Find where the given text appears and provide that cell's center as (X, Y) coordinate. 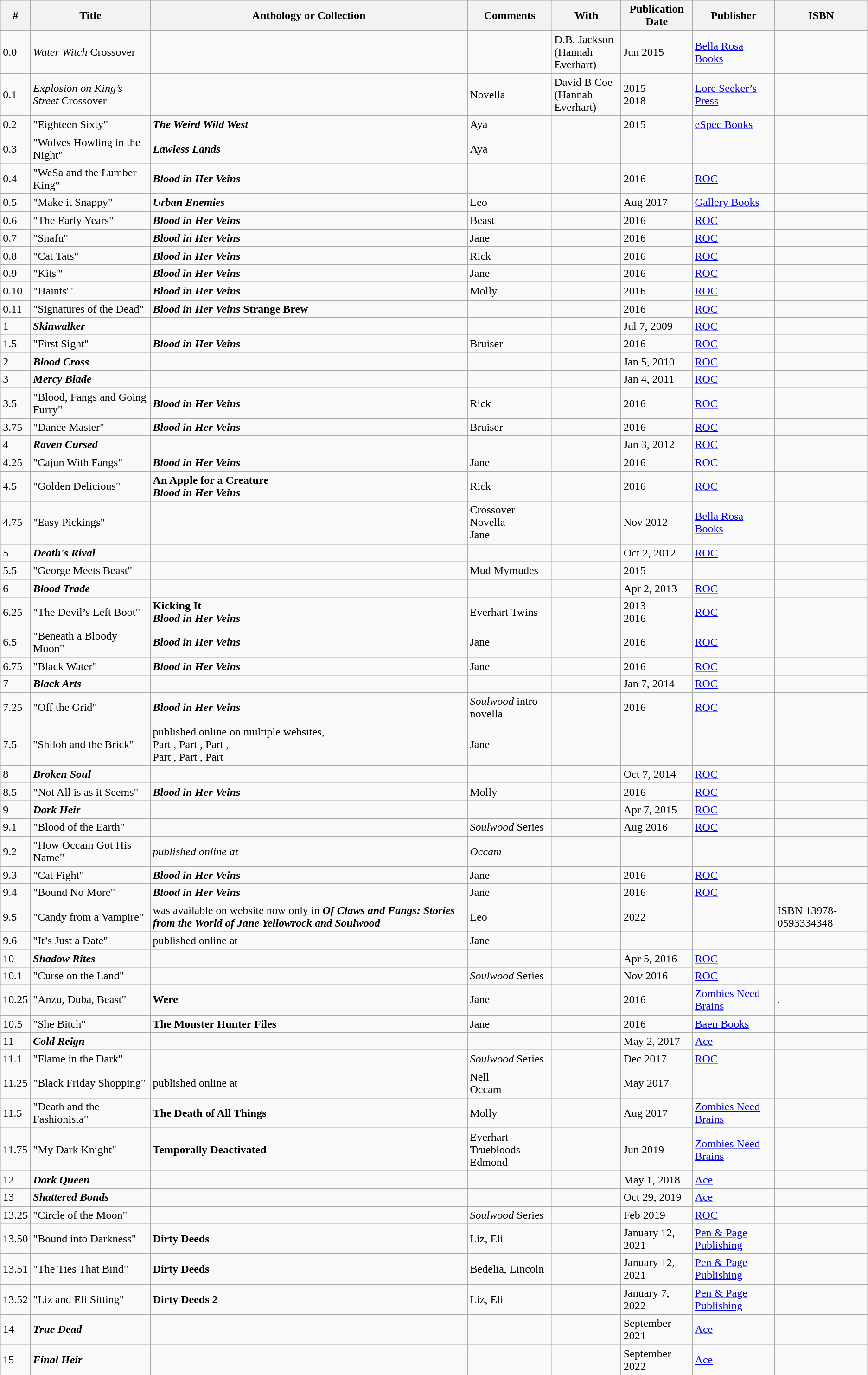
Nov 2016 (657, 976)
6.25 (16, 612)
Everhart Twins (510, 612)
"Not All is as it Seems" (90, 792)
"Death and the Fashionista" (90, 1113)
"Liz and Eli Sitting" (90, 1299)
11.5 (16, 1113)
David B Coe(Hannah Everhart) (586, 95)
Broken Soul (90, 774)
True Dead (90, 1329)
D.B. Jackson(Hannah Everhart) (586, 52)
2 (16, 362)
"George Meets Beast" (90, 570)
Mud Mymudes (510, 570)
"Eighteen Sixty" (90, 125)
0.5 (16, 203)
NellOccam (510, 1083)
"Cat Fight" (90, 875)
14 (16, 1329)
Blood Trade (90, 588)
"The Devil’s Left Boot" (90, 612)
Bedelia, Lincoln (510, 1269)
Mercy Blade (90, 379)
The Death of All Things (309, 1113)
ISBN (821, 16)
# (16, 16)
Shadow Rites (90, 958)
. (821, 1000)
9.1 (16, 827)
4 (16, 445)
Jan 7, 2014 (657, 684)
Cold Reign (90, 1042)
Oct 29, 2019 (657, 1197)
Baen Books (734, 1023)
0.11 (16, 308)
Raven Cursed (90, 445)
eSpec Books (734, 125)
4.75 (16, 523)
6 (16, 588)
published online on multiple websites,Part , Part , Part ,Part , Part , Part (309, 744)
"Golden Delicious" (90, 486)
Occam (510, 851)
"The Ties That Bind" (90, 1269)
"Black Water" (90, 666)
"Easy Pickings" (90, 523)
Dec 2017 (657, 1059)
Publisher (734, 16)
11 (16, 1042)
10.25 (16, 1000)
May 2017 (657, 1083)
0.3 (16, 148)
Temporally Deactivated (309, 1150)
Crossover NovellaJane (510, 523)
Kicking ItBlood in Her Veins (309, 612)
10.5 (16, 1023)
"Blood of the Earth" (90, 827)
September 2021 (657, 1329)
"Cat Tats" (90, 256)
Urban Enemies (309, 203)
Explosion on King’s Street Crossover (90, 95)
11.1 (16, 1059)
Dirty Deeds 2 (309, 1299)
13.51 (16, 1269)
13.52 (16, 1299)
"WeSa and the Lumber King" (90, 179)
8.5 (16, 792)
5 (16, 553)
3 (16, 379)
9.4 (16, 893)
"Anzu, Duba, Beast" (90, 1000)
The Monster Hunter Files (309, 1023)
"Kits'" (90, 273)
0.10 (16, 291)
6.75 (16, 666)
"Signatures of the Dead" (90, 308)
Beast (510, 220)
"Circle of the Moon" (90, 1215)
Title (90, 16)
Blood in Her Veins Strange Brew (309, 308)
15 (16, 1360)
Final Heir (90, 1360)
Water Witch Crossover (90, 52)
"How Occam Got His Name" (90, 851)
13.50 (16, 1239)
Lawless Lands (309, 148)
Apr 5, 2016 (657, 958)
"Cajun With Fangs" (90, 462)
20132016 (657, 612)
"Flame in the Dark" (90, 1059)
"First Sight" (90, 344)
9.2 (16, 851)
"She Bitch" (90, 1023)
0.6 (16, 220)
With (586, 16)
4.25 (16, 462)
Comments (510, 16)
6.5 (16, 642)
Jun 2015 (657, 52)
"Make it Snappy" (90, 203)
"Wolves Howling in the Night" (90, 148)
"The Early Years" (90, 220)
3.75 (16, 427)
20152018 (657, 95)
Jan 5, 2010 (657, 362)
"Snafu" (90, 238)
12 (16, 1180)
13.25 (16, 1215)
"It’s Just a Date" (90, 940)
September 2022 (657, 1360)
0.7 (16, 238)
"Bound into Darkness" (90, 1239)
Nov 2012 (657, 523)
Dark Queen (90, 1180)
"Beneath a Bloody Moon" (90, 642)
9 (16, 810)
Feb 2019 (657, 1215)
Jul 7, 2009 (657, 326)
Aug 2016 (657, 827)
Black Arts (90, 684)
4.5 (16, 486)
Anthology or Collection (309, 16)
The Weird Wild West (309, 125)
Jan 4, 2011 (657, 379)
Skinwalker (90, 326)
Were (309, 1000)
"Off the Grid" (90, 708)
was available on website now only in Of Claws and Fangs: Stories from the World of Jane Yellowrock and Soulwood (309, 916)
10.1 (16, 976)
Jan 3, 2012 (657, 445)
8 (16, 774)
0.8 (16, 256)
0.2 (16, 125)
Shattered Bonds (90, 1197)
PublicationDate (657, 16)
1 (16, 326)
Lore Seeker’s Press (734, 95)
11.75 (16, 1150)
7.25 (16, 708)
0.4 (16, 179)
Jun 2019 (657, 1150)
Oct 7, 2014 (657, 774)
Novella (510, 95)
0.0 (16, 52)
7.5 (16, 744)
9.3 (16, 875)
9.5 (16, 916)
5.5 (16, 570)
"Curse on the Land" (90, 976)
2022 (657, 916)
Dark Heir (90, 810)
10 (16, 958)
Gallery Books (734, 203)
"My Dark Knight" (90, 1150)
Oct 2, 2012 (657, 553)
7 (16, 684)
Soulwood intro novella (510, 708)
An Apple for a CreatureBlood in Her Veins (309, 486)
13 (16, 1197)
Blood Cross (90, 362)
Everhart-TruebloodsEdmond (510, 1150)
Apr 7, 2015 (657, 810)
May 1, 2018 (657, 1180)
Death's Rival (90, 553)
"Blood, Fangs and Going Furry" (90, 403)
January 7, 2022 (657, 1299)
Apr 2, 2013 (657, 588)
"Black Friday Shopping" (90, 1083)
"Bound No More" (90, 893)
May 2, 2017 (657, 1042)
"Haints'" (90, 291)
0.9 (16, 273)
3.5 (16, 403)
0.1 (16, 95)
9.6 (16, 940)
11.25 (16, 1083)
"Dance Master" (90, 427)
1.5 (16, 344)
"Shiloh and the Brick" (90, 744)
"Candy from a Vampire" (90, 916)
ISBN 13978-0593334348 (821, 916)
